Output the (X, Y) coordinate of the center of the cell containing the given text.  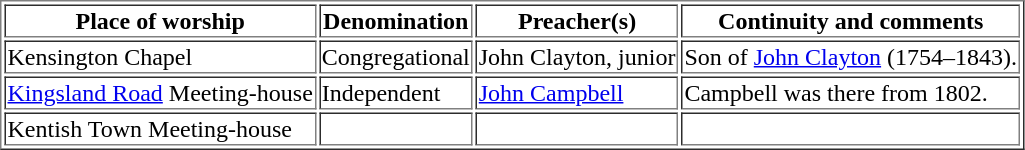
Campbell was there from 1802. (850, 92)
Kensington Chapel (160, 56)
Son of John Clayton (1754–1843). (850, 56)
Continuity and comments (850, 20)
John Clayton, junior (578, 56)
Place of worship (160, 20)
Independent (396, 92)
Preacher(s) (578, 20)
Denomination (396, 20)
Congregational (396, 56)
John Campbell (578, 92)
Kingsland Road Meeting-house (160, 92)
Kentish Town Meeting-house (160, 128)
